Pinpoint the cell where the given text exists, returning its (X, Y) midpoint coordinate. 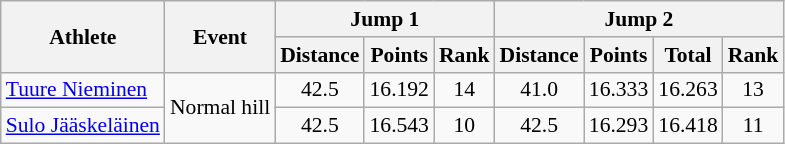
16.333 (618, 90)
Jump 2 (640, 19)
10 (464, 126)
14 (464, 90)
Sulo Jääskeläinen (83, 126)
13 (754, 90)
Total (688, 55)
Jump 1 (384, 19)
11 (754, 126)
Normal hill (220, 108)
16.263 (688, 90)
41.0 (540, 90)
Tuure Nieminen (83, 90)
16.192 (398, 90)
Event (220, 36)
16.293 (618, 126)
16.543 (398, 126)
Athlete (83, 36)
16.418 (688, 126)
